Output the (X, Y) coordinate of the center of the cell containing the given text.  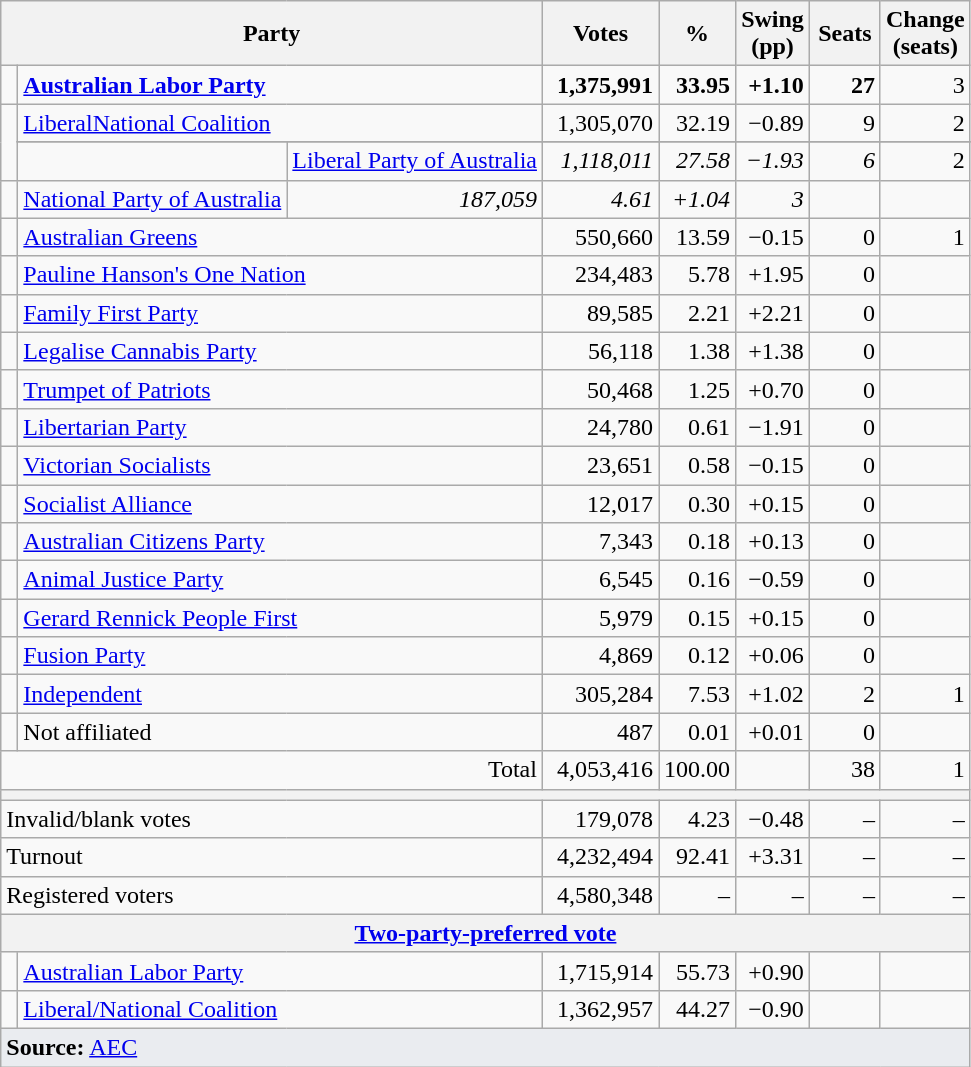
Animal Justice Party (280, 580)
4,053,416 (600, 770)
Votes (600, 34)
24,780 (600, 427)
−0.48 (773, 819)
7.53 (698, 694)
33.95 (698, 85)
Swing (pp) (773, 34)
305,284 (600, 694)
0.58 (698, 465)
Invalid/blank votes (272, 819)
1.38 (698, 351)
179,078 (600, 819)
89,585 (600, 313)
−0.59 (773, 580)
4,580,348 (600, 895)
+0.01 (773, 732)
Registered voters (272, 895)
9 (844, 123)
Turnout (272, 857)
32.19 (698, 123)
Legalise Cannabis Party (280, 351)
13.59 (698, 237)
4,869 (600, 656)
Victorian Socialists (280, 465)
92.41 (698, 857)
6 (844, 161)
23,651 (600, 465)
0.30 (698, 503)
0.18 (698, 542)
12,017 (600, 503)
6,545 (600, 580)
+1.02 (773, 694)
Independent (280, 694)
Liberal Party of Australia (415, 161)
Liberal/National Coalition (280, 1009)
2.21 (698, 313)
% (698, 34)
1,118,011 (600, 161)
National Party of Australia (152, 199)
55.73 (698, 971)
0.15 (698, 618)
56,118 (600, 351)
4,232,494 (600, 857)
50,468 (600, 389)
187,059 (415, 199)
0.16 (698, 580)
+1.10 (773, 85)
Party (272, 34)
5,979 (600, 618)
Gerard Rennick People First (280, 618)
1.25 (698, 389)
Trumpet of Patriots (280, 389)
Seats (844, 34)
+3.31 (773, 857)
27.58 (698, 161)
+1.38 (773, 351)
Pauline Hanson's One Nation (280, 275)
487 (600, 732)
Two-party-preferred vote (486, 933)
−1.91 (773, 427)
1,715,914 (600, 971)
LiberalNational Coalition (280, 123)
−0.89 (773, 123)
1,362,957 (600, 1009)
1,305,070 (600, 123)
Fusion Party (280, 656)
+0.70 (773, 389)
Family First Party (280, 313)
5.78 (698, 275)
44.27 (698, 1009)
+0.13 (773, 542)
Change (seats) (925, 34)
7,343 (600, 542)
550,660 (600, 237)
Total (272, 770)
0.01 (698, 732)
+2.21 (773, 313)
0.61 (698, 427)
0.12 (698, 656)
Libertarian Party (280, 427)
Australian Greens (280, 237)
Socialist Alliance (280, 503)
234,483 (600, 275)
100.00 (698, 770)
4.23 (698, 819)
1,375,991 (600, 85)
−1.93 (773, 161)
+1.04 (698, 199)
+0.90 (773, 971)
Not affiliated (280, 732)
+1.95 (773, 275)
+0.06 (773, 656)
38 (844, 770)
27 (844, 85)
Source: AEC (486, 1047)
4.61 (600, 199)
Australian Citizens Party (280, 542)
−0.90 (773, 1009)
